Return the [X, Y] coordinate for the center point of the cell that contains the specified text.  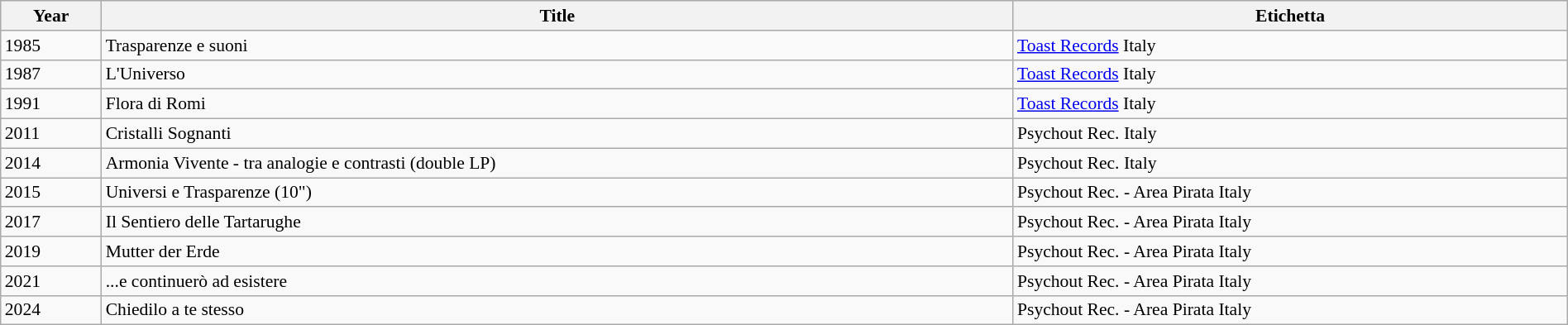
Cristalli Sognanti [557, 133]
Year [51, 16]
Universi e Trasparenze (10") [557, 192]
2019 [51, 251]
...e continuerò ad esistere [557, 280]
Etichetta [1290, 16]
2021 [51, 280]
Chiedilo a te stesso [557, 310]
1985 [51, 45]
Title [557, 16]
2011 [51, 133]
1987 [51, 74]
1991 [51, 104]
Trasparenze e suoni [557, 45]
2017 [51, 222]
2014 [51, 163]
L'Universo [557, 74]
Il Sentiero delle Tartarughe [557, 222]
Armonia Vivente - tra analogie e contrasti (double LP) [557, 163]
2015 [51, 192]
2024 [51, 310]
Mutter der Erde [557, 251]
Flora di Romi [557, 104]
